For the text-containing cell, return its midpoint in (x, y) coordinate format. 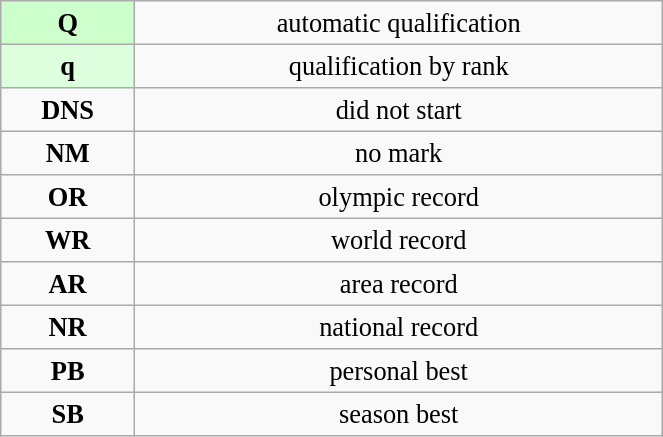
season best (399, 414)
PB (68, 371)
Q (68, 22)
did not start (399, 109)
world record (399, 240)
national record (399, 327)
SB (68, 414)
area record (399, 284)
q (68, 66)
DNS (68, 109)
personal best (399, 371)
NM (68, 153)
no mark (399, 153)
olympic record (399, 197)
automatic qualification (399, 22)
OR (68, 197)
NR (68, 327)
qualification by rank (399, 66)
WR (68, 240)
AR (68, 284)
